Pinpoint the cell where the given text exists, returning its [x, y] midpoint coordinate. 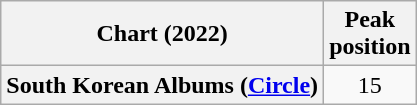
Chart (2022) [162, 34]
Peakposition [370, 34]
15 [370, 85]
South Korean Albums (Circle) [162, 85]
